Detect which cell encompasses the target text, then output its (x, y) center coordinate. 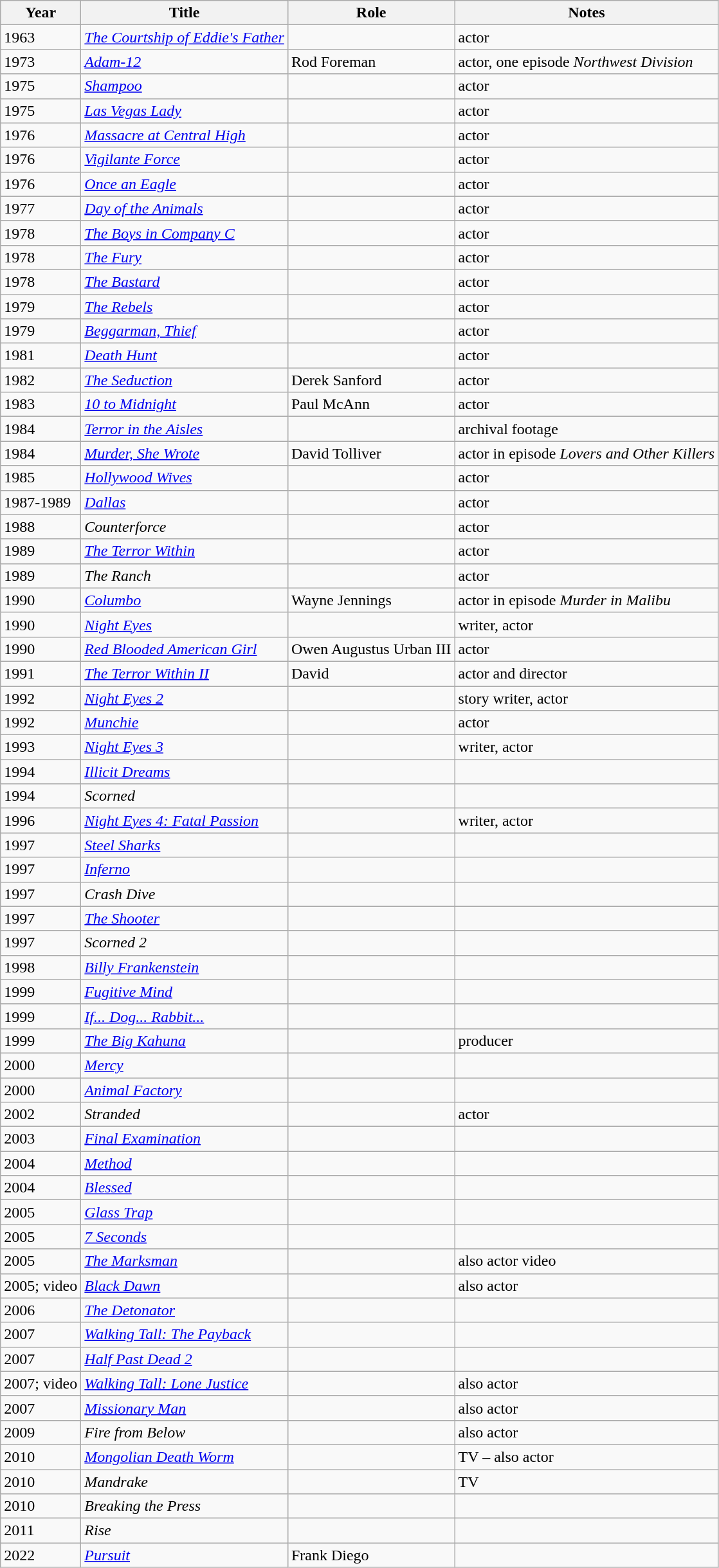
Blessed (185, 1188)
1991 (41, 673)
actor, one episode Northwest Division (587, 62)
Owen Augustus Urban III (371, 649)
Scorned (185, 796)
Fire from Below (185, 1432)
Glass Trap (185, 1212)
David Tolliver (371, 453)
Final Examination (185, 1139)
2006 (41, 1310)
Counterforce (185, 527)
Steel Sharks (185, 845)
If... Dog... Rabbit... (185, 1016)
archival footage (587, 429)
Munchie (185, 723)
Las Vegas Lady (185, 111)
Mongolian Death Worm (185, 1457)
Night Eyes 2 (185, 698)
Title (185, 13)
Once an Eagle (185, 184)
Mandrake (185, 1481)
Inferno (185, 870)
1988 (41, 527)
The Bastard (185, 282)
Beggarman, Thief (185, 331)
Shampoo (185, 86)
1973 (41, 62)
The Ranch (185, 576)
1985 (41, 478)
Black Dawn (185, 1286)
The Terror Within (185, 551)
2022 (41, 1555)
The Marksman (185, 1261)
Walking Tall: Lone Justice (185, 1383)
David (371, 673)
2007; video (41, 1383)
Terror in the Aisles (185, 429)
1983 (41, 405)
2003 (41, 1139)
Wayne Jennings (371, 600)
10 to Midnight (185, 405)
Death Hunt (185, 356)
Night Eyes 4: Fatal Passion (185, 821)
also actor video (587, 1261)
1982 (41, 380)
2011 (41, 1531)
Year (41, 13)
Animal Factory (185, 1090)
Massacre at Central High (185, 135)
The Boys in Company C (185, 233)
Day of the Animals (185, 208)
Breaking the Press (185, 1506)
Fugitive Mind (185, 992)
Mercy (185, 1065)
story writer, actor (587, 698)
1993 (41, 747)
Rise (185, 1531)
Billy Frankenstein (185, 967)
Red Blooded American Girl (185, 649)
1987-1989 (41, 502)
Role (371, 13)
Vigilante Force (185, 160)
actor in episode Lovers and Other Killers (587, 453)
Night Eyes 3 (185, 747)
Method (185, 1163)
actor and director (587, 673)
Adam-12 (185, 62)
Rod Foreman (371, 62)
producer (587, 1041)
7 Seconds (185, 1237)
actor in episode Murder in Malibu (587, 600)
1981 (41, 356)
Scorned 2 (185, 943)
Columbo (185, 600)
1977 (41, 208)
1996 (41, 821)
Notes (587, 13)
Murder, She Wrote (185, 453)
2005; video (41, 1286)
Stranded (185, 1115)
Hollywood Wives (185, 478)
TV (587, 1481)
The Terror Within II (185, 673)
2002 (41, 1115)
Frank Diego (371, 1555)
Walking Tall: The Payback (185, 1335)
2009 (41, 1432)
The Detonator (185, 1310)
Crash Dive (185, 894)
The Courtship of Eddie's Father (185, 37)
Pursuit (185, 1555)
Night Eyes (185, 624)
Dallas (185, 502)
1998 (41, 967)
TV – also actor (587, 1457)
Missionary Man (185, 1408)
Illicit Dreams (185, 772)
The Shooter (185, 918)
The Fury (185, 257)
1963 (41, 37)
Paul McAnn (371, 405)
The Rebels (185, 307)
The Big Kahuna (185, 1041)
Half Past Dead 2 (185, 1359)
Derek Sanford (371, 380)
The Seduction (185, 380)
